Search for the cell housing the specified text and yield its [X, Y] center coordinate. 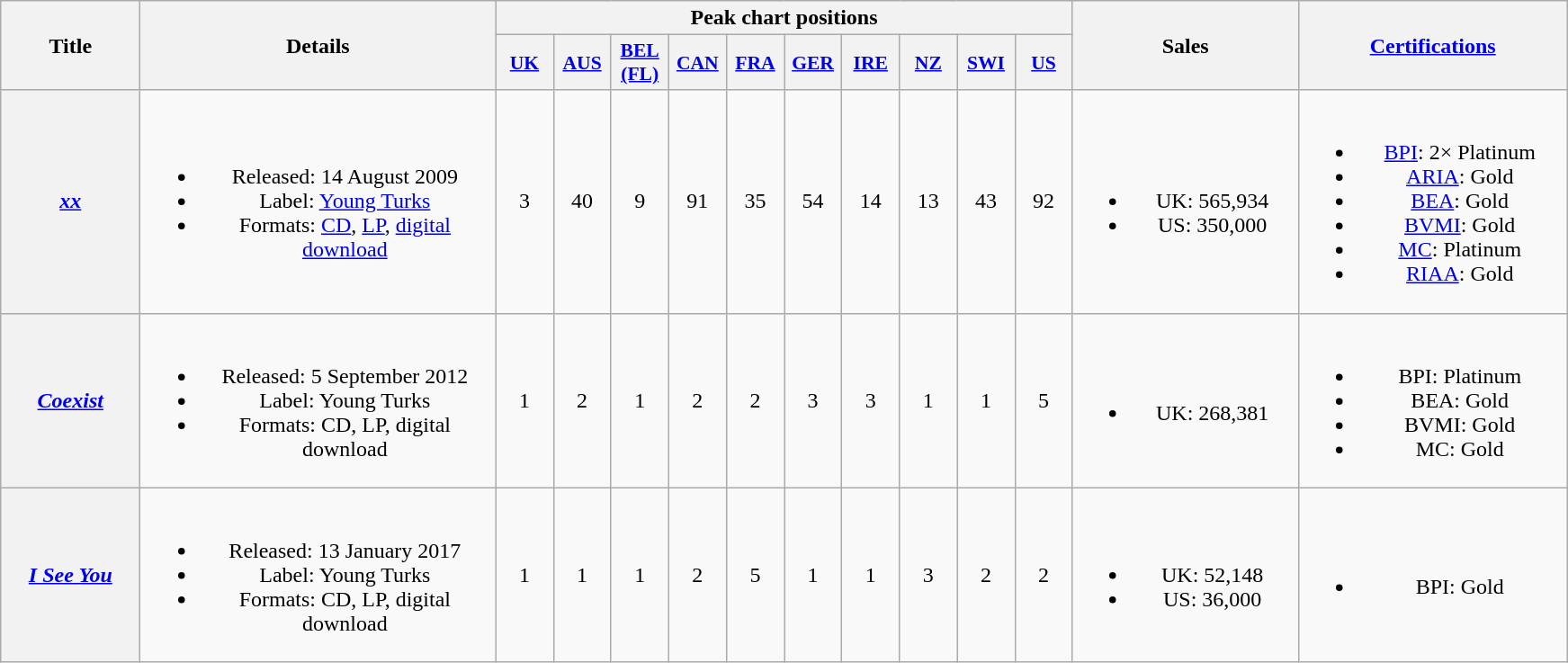
FRA [755, 63]
Coexist [70, 400]
Title [70, 45]
35 [755, 202]
SWI [986, 63]
UK: 268,381 [1186, 400]
BPI: Gold [1432, 575]
UK [524, 63]
40 [582, 202]
Peak chart positions [784, 18]
US [1044, 63]
91 [697, 202]
Certifications [1432, 45]
NZ [928, 63]
UK: 52,148US: 36,000 [1186, 575]
GER [813, 63]
13 [928, 202]
CAN [697, 63]
Released: 5 September 2012Label: Young TurksFormats: CD, LP, digital download [318, 400]
BPI: 2× PlatinumARIA: GoldBEA: GoldBVMI: GoldMC: PlatinumRIAA: Gold [1432, 202]
I See You [70, 575]
UK: 565,934US: 350,000 [1186, 202]
43 [986, 202]
BPI: PlatinumBEA: GoldBVMI: GoldMC: Gold [1432, 400]
92 [1044, 202]
Released: 13 January 2017Label: Young TurksFormats: CD, LP, digital download [318, 575]
14 [871, 202]
BEL(FL) [640, 63]
IRE [871, 63]
Sales [1186, 45]
Details [318, 45]
xx [70, 202]
54 [813, 202]
Released: 14 August 2009Label: Young TurksFormats: CD, LP, digital download [318, 202]
9 [640, 202]
AUS [582, 63]
